Output the (X, Y) coordinate of the center of the cell containing the given text.  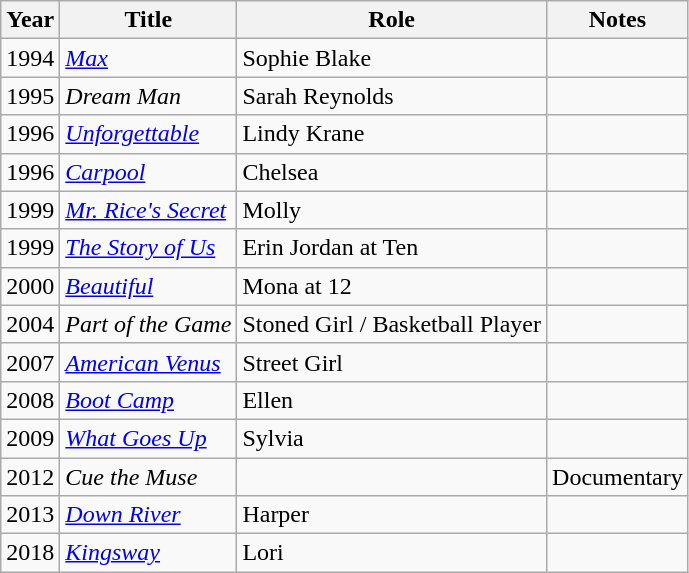
Carpool (148, 172)
Max (148, 58)
Boot Camp (148, 400)
American Venus (148, 362)
Ellen (392, 400)
Street Girl (392, 362)
Mona at 12 (392, 286)
Part of the Game (148, 324)
Molly (392, 210)
2008 (30, 400)
Lindy Krane (392, 134)
2009 (30, 438)
Erin Jordan at Ten (392, 248)
1994 (30, 58)
Kingsway (148, 553)
Mr. Rice's Secret (148, 210)
Unforgettable (148, 134)
Cue the Muse (148, 477)
1995 (30, 96)
Harper (392, 515)
Role (392, 20)
Stoned Girl / Basketball Player (392, 324)
Chelsea (392, 172)
Lori (392, 553)
2013 (30, 515)
2004 (30, 324)
Title (148, 20)
Down River (148, 515)
2018 (30, 553)
The Story of Us (148, 248)
Sophie Blake (392, 58)
Year (30, 20)
Sylvia (392, 438)
2007 (30, 362)
Beautiful (148, 286)
2012 (30, 477)
Dream Man (148, 96)
Notes (618, 20)
Documentary (618, 477)
2000 (30, 286)
Sarah Reynolds (392, 96)
What Goes Up (148, 438)
